Provide the (x, y) coordinate of the cell's center where the given text is located.  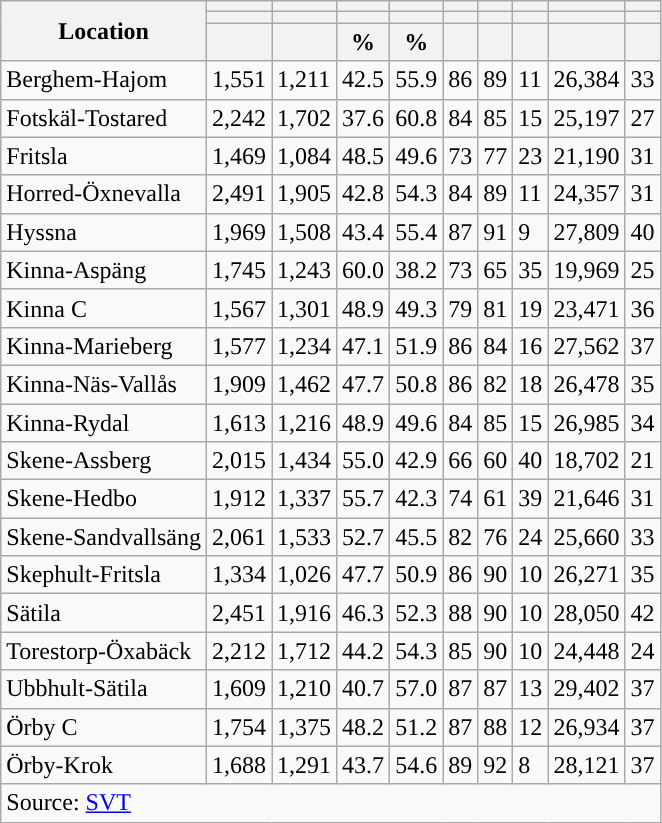
1,469 (238, 156)
2,212 (238, 651)
Skene-Assberg (104, 461)
52.3 (416, 613)
2,242 (238, 118)
1,291 (304, 765)
38.2 (416, 270)
21 (642, 461)
55.0 (364, 461)
Kinna-Aspäng (104, 270)
44.2 (364, 651)
37.6 (364, 118)
26,478 (586, 384)
Horred-Öxnevalla (104, 194)
43.4 (364, 232)
19,969 (586, 270)
42.5 (364, 80)
29,402 (586, 689)
26,384 (586, 80)
40.7 (364, 689)
1,754 (238, 727)
45.5 (416, 537)
60 (496, 461)
23,471 (586, 308)
43.7 (364, 765)
19 (530, 308)
Ubbhult-Sätila (104, 689)
74 (460, 499)
24,448 (586, 651)
27,562 (586, 346)
1,234 (304, 346)
27,809 (586, 232)
13 (530, 689)
34 (642, 423)
2,015 (238, 461)
1,609 (238, 689)
2,451 (238, 613)
21,646 (586, 499)
1,916 (304, 613)
79 (460, 308)
1,533 (304, 537)
Hyssna (104, 232)
77 (496, 156)
1,969 (238, 232)
1,712 (304, 651)
1,688 (238, 765)
1,334 (238, 575)
1,567 (238, 308)
Kinna-Rydal (104, 423)
81 (496, 308)
1,434 (304, 461)
26,934 (586, 727)
Berghem-Hajom (104, 80)
1,909 (238, 384)
26,985 (586, 423)
1,375 (304, 727)
2,061 (238, 537)
Skephult-Fritsla (104, 575)
54.6 (416, 765)
Örby C (104, 727)
24,357 (586, 194)
25,660 (586, 537)
48.2 (364, 727)
1,301 (304, 308)
1,508 (304, 232)
Skene-Hedbo (104, 499)
25 (642, 270)
51.2 (416, 727)
46.3 (364, 613)
55.4 (416, 232)
18 (530, 384)
50.8 (416, 384)
47.1 (364, 346)
60.8 (416, 118)
Örby-Krok (104, 765)
21,190 (586, 156)
48.5 (364, 156)
Kinna-Näs-Vallås (104, 384)
1,243 (304, 270)
51.9 (416, 346)
1,551 (238, 80)
Kinna-Marieberg (104, 346)
42 (642, 613)
27 (642, 118)
42.9 (416, 461)
28,050 (586, 613)
91 (496, 232)
Fritsla (104, 156)
1,745 (238, 270)
60.0 (364, 270)
1,216 (304, 423)
1,337 (304, 499)
57.0 (416, 689)
Kinna C (104, 308)
50.9 (416, 575)
92 (496, 765)
Fotskäl-Tostared (104, 118)
Torestorp-Öxabäck (104, 651)
1,702 (304, 118)
9 (530, 232)
12 (530, 727)
36 (642, 308)
1,912 (238, 499)
Location (104, 31)
42.3 (416, 499)
1,577 (238, 346)
16 (530, 346)
Skene-Sandvallsäng (104, 537)
66 (460, 461)
1,613 (238, 423)
55.9 (416, 80)
42.8 (364, 194)
52.7 (364, 537)
18,702 (586, 461)
26,271 (586, 575)
1,905 (304, 194)
Sätila (104, 613)
28,121 (586, 765)
23 (530, 156)
55.7 (364, 499)
2,491 (238, 194)
25,197 (586, 118)
39 (530, 499)
8 (530, 765)
65 (496, 270)
1,026 (304, 575)
1,210 (304, 689)
1,211 (304, 80)
1,462 (304, 384)
49.3 (416, 308)
61 (496, 499)
Source: SVT (330, 803)
1,084 (304, 156)
76 (496, 537)
